Extract the (x, y) coordinate from the center of the cell holding the provided text.  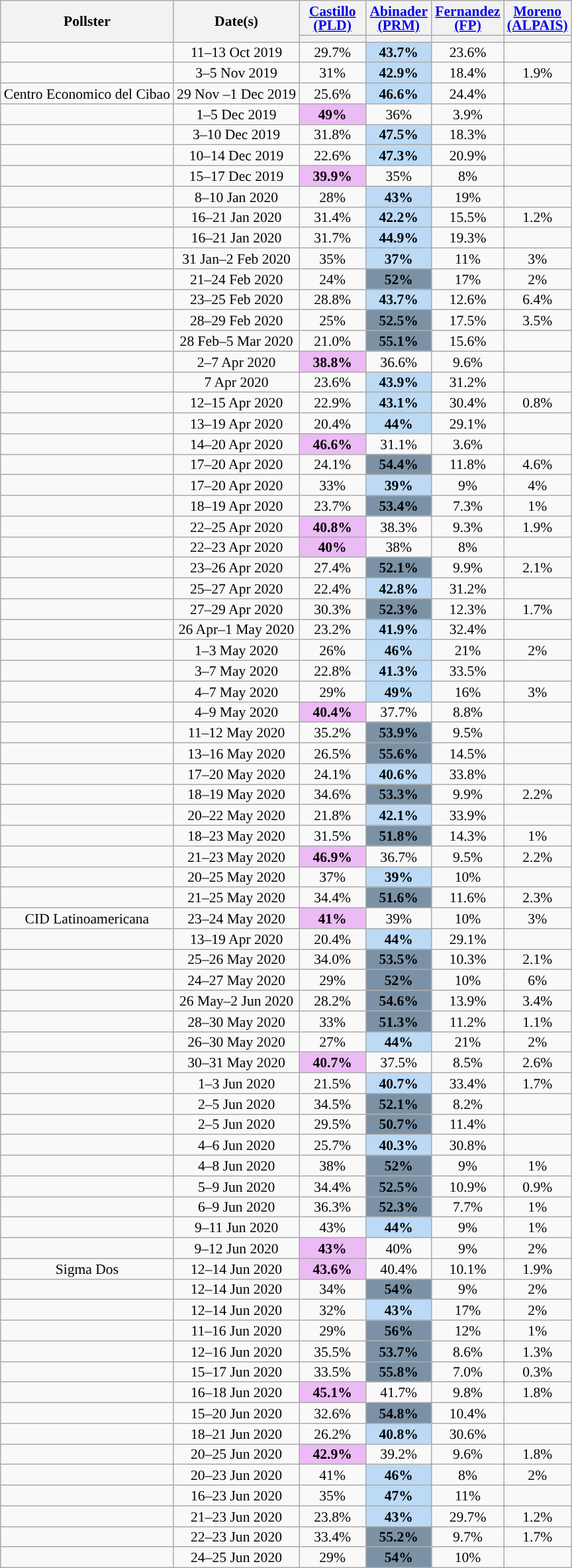
26.2% (332, 1434)
8.2% (467, 1104)
11.4% (467, 1125)
39.2% (399, 1455)
23.2% (332, 629)
55.1% (399, 340)
3.5% (538, 321)
28 Feb–5 Mar 2020 (236, 340)
6–9 Jun 2020 (236, 1207)
14.3% (467, 836)
22–25 Apr 2020 (236, 526)
32% (332, 1310)
42.1% (399, 815)
1.1% (538, 1021)
30.6% (467, 1434)
15.5% (467, 217)
30–31 May 2020 (236, 1063)
26 Apr–1 May 2020 (236, 629)
24–27 May 2020 (236, 980)
41.7% (399, 1392)
55.8% (399, 1371)
9.7% (467, 1537)
21.8% (332, 815)
4–8 Jun 2020 (236, 1166)
13.9% (467, 1000)
22.4% (332, 588)
28.8% (332, 299)
3–10 Dec 2019 (236, 135)
26 May–2 Jun 2020 (236, 1000)
26–30 May 2020 (236, 1041)
2.3% (538, 898)
7.7% (467, 1207)
8.5% (467, 1063)
5–9 Jun 2020 (236, 1186)
43.9% (399, 382)
28–29 Feb 2020 (236, 321)
1.3% (538, 1351)
21.0% (332, 340)
10.1% (467, 1269)
54.8% (399, 1414)
27.4% (332, 568)
23–25 Feb 2020 (236, 299)
27% (332, 1041)
31.5% (332, 836)
37.7% (399, 711)
21–23 Jun 2020 (236, 1516)
31.7% (332, 238)
14.5% (467, 754)
18–19 May 2020 (236, 795)
4–9 May 2020 (236, 711)
4% (538, 485)
18.4% (467, 73)
3.4% (538, 1000)
1–5 Dec 2019 (236, 114)
9.8% (467, 1392)
23.8% (332, 1516)
34.5% (332, 1104)
29 Nov –1 Dec 2019 (236, 94)
32.4% (467, 629)
11.6% (467, 898)
53.9% (399, 733)
28–30 May 2020 (236, 1021)
53.3% (399, 795)
Sigma Dos (87, 1269)
20–22 May 2020 (236, 815)
30.3% (332, 609)
7.0% (467, 1371)
16% (467, 692)
15.6% (467, 340)
53.7% (399, 1351)
11–12 May 2020 (236, 733)
15–17 Dec 2019 (236, 176)
6.4% (538, 299)
55.6% (399, 754)
15–17 Jun 2020 (236, 1371)
42.2% (399, 217)
18.3% (467, 135)
34% (332, 1289)
3.9% (467, 114)
51.3% (399, 1021)
0.8% (538, 403)
Moreno(ALPAIS) (538, 18)
3.6% (467, 444)
40.6% (399, 774)
9–11 Jun 2020 (236, 1228)
25% (332, 321)
41.3% (399, 670)
Pollster (87, 21)
22–23 Jun 2020 (236, 1537)
42.8% (399, 588)
28.2% (332, 1000)
15–20 Jun 2020 (236, 1414)
8.6% (467, 1351)
12% (467, 1330)
23–26 Apr 2020 (236, 568)
1–3 May 2020 (236, 651)
33.9% (467, 815)
35.2% (332, 733)
26.5% (332, 754)
47.5% (399, 135)
56% (399, 1330)
Castillo(PLD) (332, 18)
29.5% (332, 1125)
12–15 Apr 2020 (236, 403)
24–25 Jun 2020 (236, 1558)
37.5% (399, 1063)
25.7% (332, 1145)
36.7% (399, 856)
31.8% (332, 135)
6% (538, 980)
12–16 Jun 2020 (236, 1351)
9.3% (467, 526)
20–23 Jun 2020 (236, 1475)
41.9% (399, 629)
51.8% (399, 836)
4–6 Jun 2020 (236, 1145)
17.5% (467, 321)
23–24 May 2020 (236, 918)
10.3% (467, 959)
20.9% (467, 155)
11–16 Jun 2020 (236, 1330)
0.9% (538, 1186)
19% (467, 196)
7.3% (467, 506)
30.8% (467, 1145)
20–25 May 2020 (236, 877)
11.8% (467, 465)
35.5% (332, 1351)
36.3% (332, 1207)
50.7% (399, 1125)
10.9% (467, 1186)
28% (332, 196)
2.6% (538, 1063)
11–13 Oct 2019 (236, 52)
45.1% (332, 1392)
1–3 Jun 2020 (236, 1084)
31.4% (332, 217)
3–7 May 2020 (236, 670)
44.9% (399, 238)
39.9% (332, 176)
2–7 Apr 2020 (236, 362)
16–23 Jun 2020 (236, 1496)
47.3% (399, 155)
Fernandez(FP) (467, 18)
55.2% (399, 1537)
34.0% (332, 959)
13–16 May 2020 (236, 754)
10–14 Dec 2019 (236, 155)
24% (332, 280)
22.8% (332, 670)
11.2% (467, 1021)
18–23 May 2020 (236, 836)
38.8% (332, 362)
18–21 Jun 2020 (236, 1434)
51.6% (399, 898)
0.3% (538, 1371)
17–20 May 2020 (236, 774)
18–19 Apr 2020 (236, 506)
31% (332, 73)
26% (332, 651)
43.1% (399, 403)
25.6% (332, 94)
27–29 Apr 2020 (236, 609)
54.4% (399, 465)
Abinader(PRM) (399, 18)
25–26 May 2020 (236, 959)
40.3% (399, 1145)
19.3% (467, 238)
20–25 Jun 2020 (236, 1455)
31 Jan–2 Feb 2020 (236, 258)
36% (399, 114)
47% (399, 1496)
9–12 Jun 2020 (236, 1248)
21.5% (332, 1084)
34.6% (332, 795)
CID Latinoamericana (87, 918)
4–7 May 2020 (236, 692)
8.8% (467, 711)
46.9% (332, 856)
10.4% (467, 1414)
22.6% (332, 155)
Date(s) (236, 21)
12.6% (467, 299)
12.3% (467, 609)
30.4% (467, 403)
43.6% (332, 1269)
14–20 Apr 2020 (236, 444)
54.6% (399, 1000)
36.6% (399, 362)
24.4% (467, 94)
7 Apr 2020 (236, 382)
25–27 Apr 2020 (236, 588)
8–10 Jan 2020 (236, 196)
21–24 Feb 2020 (236, 280)
Centro Economico del Cibao (87, 94)
3–5 Nov 2019 (236, 73)
23.7% (332, 506)
21–25 May 2020 (236, 898)
21–23 May 2020 (236, 856)
53.4% (399, 506)
22.9% (332, 403)
38.3% (399, 526)
53.5% (399, 959)
22–23 Apr 2020 (236, 547)
33.8% (467, 774)
16–18 Jun 2020 (236, 1392)
4.6% (538, 465)
31.1% (399, 444)
32.6% (332, 1414)
